Find where the given text appears and provide that cell's center as (x, y) coordinate. 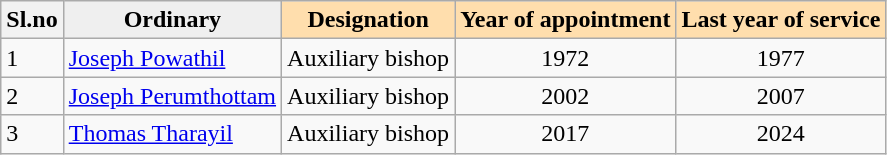
Sl.no (32, 20)
Designation (368, 20)
Thomas Tharayil (172, 134)
1972 (566, 58)
Joseph Perumthottam (172, 96)
2024 (781, 134)
2017 (566, 134)
1977 (781, 58)
Joseph Powathil (172, 58)
2007 (781, 96)
3 (32, 134)
Year of appointment (566, 20)
Last year of service (781, 20)
2002 (566, 96)
1 (32, 58)
Ordinary (172, 20)
2 (32, 96)
